Find where the given text appears and provide that cell's center as (X, Y) coordinate. 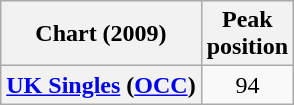
UK Singles (OCC) (101, 85)
Chart (2009) (101, 34)
94 (247, 85)
Peakposition (247, 34)
